Return the (x, y) coordinate for the center point of the cell that contains the specified text.  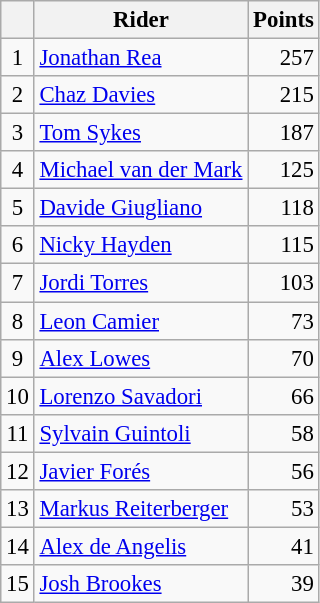
56 (284, 471)
11 (18, 433)
39 (284, 584)
Jordi Torres (141, 283)
3 (18, 133)
Alex Lowes (141, 358)
6 (18, 245)
53 (284, 509)
14 (18, 546)
10 (18, 396)
257 (284, 58)
Rider (141, 20)
73 (284, 321)
1 (18, 58)
118 (284, 208)
187 (284, 133)
8 (18, 321)
Davide Giugliano (141, 208)
5 (18, 208)
Alex de Angelis (141, 546)
Josh Brookes (141, 584)
Sylvain Guintoli (141, 433)
Tom Sykes (141, 133)
7 (18, 283)
66 (284, 396)
13 (18, 509)
Jonathan Rea (141, 58)
4 (18, 170)
125 (284, 170)
12 (18, 471)
115 (284, 245)
Javier Forés (141, 471)
Markus Reiterberger (141, 509)
41 (284, 546)
9 (18, 358)
Chaz Davies (141, 95)
Lorenzo Savadori (141, 396)
103 (284, 283)
70 (284, 358)
Points (284, 20)
58 (284, 433)
215 (284, 95)
Michael van der Mark (141, 170)
15 (18, 584)
Nicky Hayden (141, 245)
Leon Camier (141, 321)
2 (18, 95)
